Locate the cell with the specified text and output its [x, y] center coordinate. 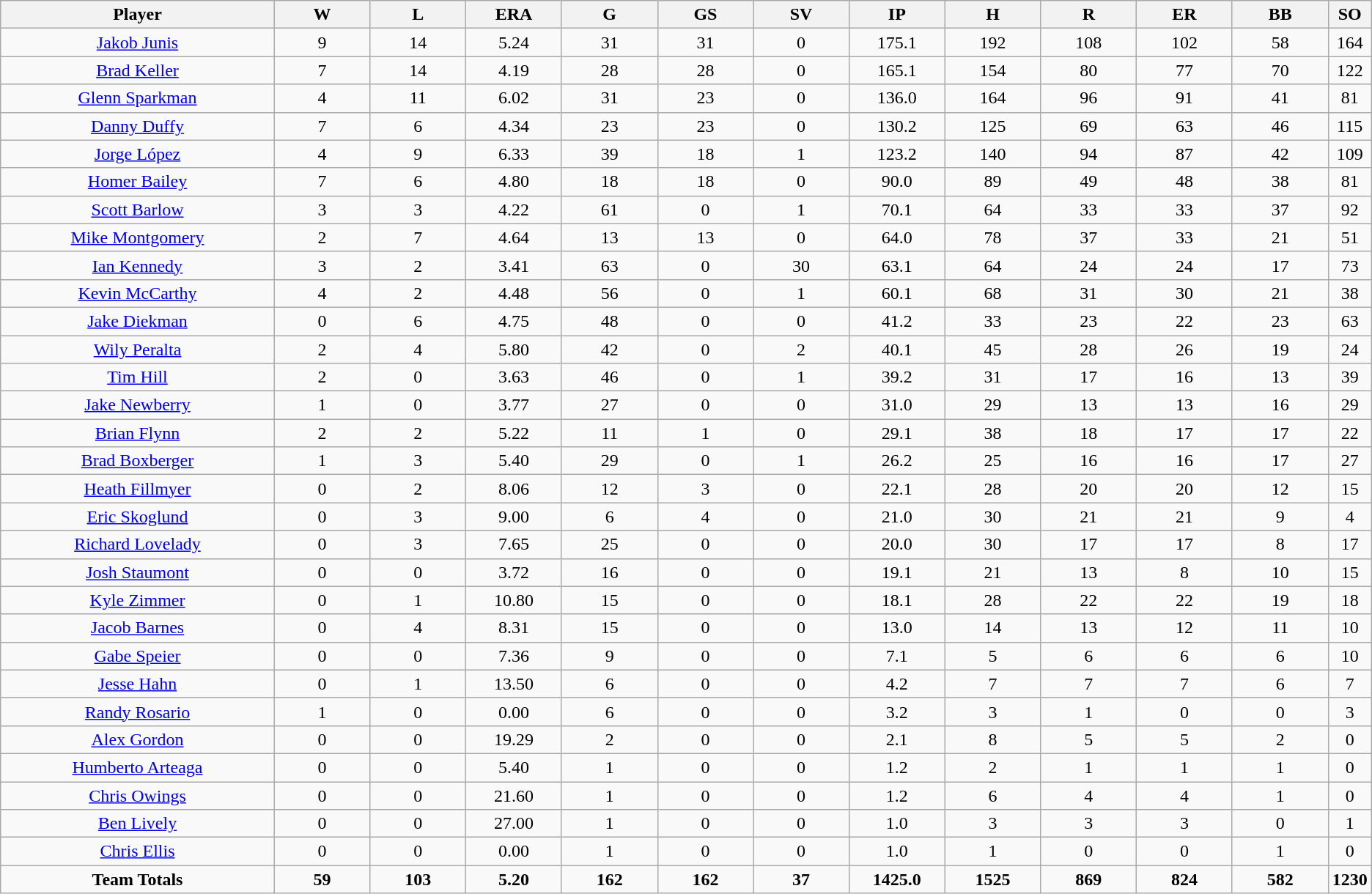
56 [610, 293]
L [418, 15]
90.0 [897, 182]
7.65 [514, 544]
Alex Gordon [138, 739]
Homer Bailey [138, 182]
4.22 [514, 210]
192 [992, 43]
G [610, 15]
21.0 [897, 517]
Jakob Junis [138, 43]
3.77 [514, 405]
108 [1089, 43]
2.1 [897, 739]
27.00 [514, 824]
4.64 [514, 237]
68 [992, 293]
ERA [514, 15]
77 [1184, 70]
7.1 [897, 656]
26 [1184, 350]
Ben Lively [138, 824]
92 [1350, 210]
Kevin McCarthy [138, 293]
60.1 [897, 293]
Humberto Arteaga [138, 767]
103 [418, 879]
49 [1089, 182]
59 [322, 879]
4.19 [514, 70]
Tim Hill [138, 377]
94 [1089, 154]
70.1 [897, 210]
Brad Boxberger [138, 461]
123.2 [897, 154]
70 [1280, 70]
Scott Barlow [138, 210]
Chris Owings [138, 795]
20.0 [897, 544]
5.80 [514, 350]
8.31 [514, 628]
1425.0 [897, 879]
Randy Rosario [138, 712]
Jesse Hahn [138, 684]
89 [992, 182]
Player [138, 15]
64.0 [897, 237]
5.22 [514, 433]
Glenn Sparkman [138, 98]
Kyle Zimmer [138, 600]
61 [610, 210]
Mike Montgomery [138, 237]
9.00 [514, 517]
10.80 [514, 600]
125 [992, 126]
122 [1350, 70]
21.60 [514, 795]
19.29 [514, 739]
63.1 [897, 265]
3.72 [514, 572]
Gabe Speier [138, 656]
4.2 [897, 684]
Team Totals [138, 879]
Wily Peralta [138, 350]
Eric Skoglund [138, 517]
Brad Keller [138, 70]
3.63 [514, 377]
3.2 [897, 712]
7.36 [514, 656]
13.50 [514, 684]
80 [1089, 70]
31.0 [897, 405]
ER [1184, 15]
13.0 [897, 628]
R [1089, 15]
58 [1280, 43]
4.34 [514, 126]
109 [1350, 154]
Chris Ellis [138, 851]
824 [1184, 879]
1525 [992, 879]
6.02 [514, 98]
Jacob Barnes [138, 628]
Jake Newberry [138, 405]
40.1 [897, 350]
SO [1350, 15]
Ian Kennedy [138, 265]
115 [1350, 126]
136.0 [897, 98]
8.06 [514, 489]
Richard Lovelady [138, 544]
87 [1184, 154]
41.2 [897, 321]
39.2 [897, 377]
5.24 [514, 43]
IP [897, 15]
Heath Fillmyer [138, 489]
Josh Staumont [138, 572]
BB [1280, 15]
154 [992, 70]
Brian Flynn [138, 433]
4.80 [514, 182]
102 [1184, 43]
Danny Duffy [138, 126]
165.1 [897, 70]
H [992, 15]
78 [992, 237]
4.75 [514, 321]
SV [802, 15]
1230 [1350, 879]
6.33 [514, 154]
869 [1089, 879]
3.41 [514, 265]
91 [1184, 98]
130.2 [897, 126]
175.1 [897, 43]
51 [1350, 237]
69 [1089, 126]
Jake Diekman [138, 321]
GS [705, 15]
26.2 [897, 461]
140 [992, 154]
41 [1280, 98]
73 [1350, 265]
5.20 [514, 879]
4.48 [514, 293]
Jorge López [138, 154]
W [322, 15]
19.1 [897, 572]
582 [1280, 879]
29.1 [897, 433]
22.1 [897, 489]
18.1 [897, 600]
96 [1089, 98]
45 [992, 350]
